Provide the [x, y] coordinate of the cell's center where the given text is located.  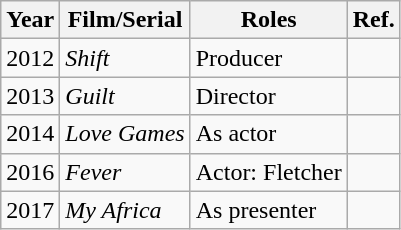
As presenter [268, 210]
Love Games [125, 134]
2014 [30, 134]
Guilt [125, 96]
Director [268, 96]
2012 [30, 58]
2017 [30, 210]
Year [30, 20]
Ref. [374, 20]
My Africa [125, 210]
2013 [30, 96]
Actor: Fletcher [268, 172]
As actor [268, 134]
Fever [125, 172]
Producer [268, 58]
Roles [268, 20]
Shift [125, 58]
Film/Serial [125, 20]
2016 [30, 172]
